Return (x, y) of the center of cell containing provided text 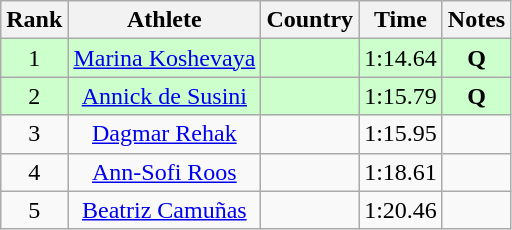
Country (310, 20)
Time (401, 20)
1 (34, 58)
3 (34, 134)
4 (34, 172)
Notes (476, 20)
Dagmar Rehak (164, 134)
1:18.61 (401, 172)
2 (34, 96)
Ann-Sofi Roos (164, 172)
Athlete (164, 20)
1:20.46 (401, 210)
1:14.64 (401, 58)
5 (34, 210)
Rank (34, 20)
Beatriz Camuñas (164, 210)
1:15.79 (401, 96)
1:15.95 (401, 134)
Annick de Susini (164, 96)
Marina Koshevaya (164, 58)
